Scan for the cell matching the given text and deliver its [x, y] coordinate at center. 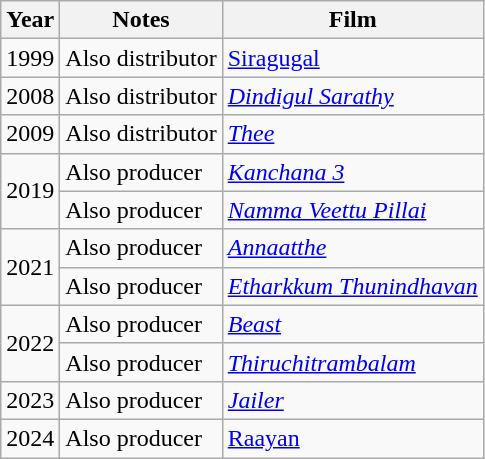
Namma Veettu Pillai [352, 210]
Film [352, 20]
Notes [141, 20]
2022 [30, 343]
2023 [30, 400]
2024 [30, 438]
2019 [30, 191]
Annaatthe [352, 248]
Thiruchitrambalam [352, 362]
Jailer [352, 400]
Siragugal [352, 58]
1999 [30, 58]
Kanchana 3 [352, 172]
2021 [30, 267]
Etharkkum Thunindhavan [352, 286]
Thee [352, 134]
2009 [30, 134]
2008 [30, 96]
Beast [352, 324]
Dindigul Sarathy [352, 96]
Year [30, 20]
Raayan [352, 438]
